Output the (X, Y) coordinate of the center of the cell containing the given text.  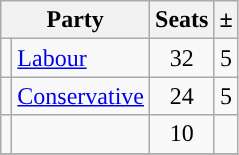
Conservative (81, 96)
Seats (182, 20)
Party (76, 20)
32 (182, 58)
10 (182, 134)
Labour (81, 58)
24 (182, 96)
± (226, 20)
